For the text-containing cell, return its midpoint in [X, Y] coordinate format. 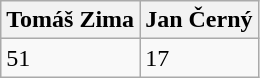
17 [199, 58]
Tomáš Zima [70, 20]
Jan Černý [199, 20]
51 [70, 58]
